Identify which cell holds the provided text, then report its [x, y] central coordinate. 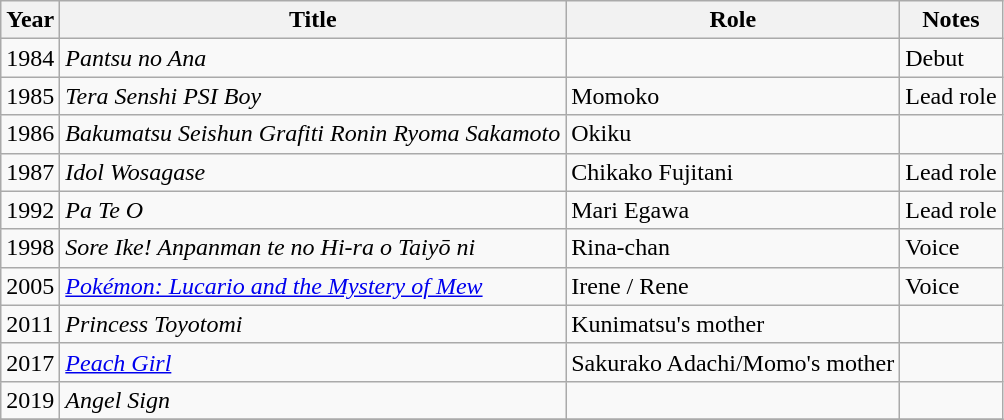
Pantsu no Ana [313, 58]
1987 [30, 172]
Momoko [733, 96]
Idol Wosagase [313, 172]
Chikako Fujitani [733, 172]
2011 [30, 324]
1984 [30, 58]
Debut [951, 58]
Mari Egawa [733, 210]
Role [733, 20]
Year [30, 20]
Princess Toyotomi [313, 324]
Peach Girl [313, 362]
Kunimatsu's mother [733, 324]
Angel Sign [313, 400]
Pokémon: Lucario and the Mystery of Mew [313, 286]
Tera Senshi PSI Boy [313, 96]
Title [313, 20]
Pa Te O [313, 210]
Bakumatsu Seishun Grafiti Ronin Ryoma Sakamoto [313, 134]
2017 [30, 362]
Notes [951, 20]
Sore Ike! Anpanman te no Hi-ra o Taiyō ni [313, 248]
2019 [30, 400]
1985 [30, 96]
Okiku [733, 134]
1992 [30, 210]
1986 [30, 134]
1998 [30, 248]
Irene / Rene [733, 286]
2005 [30, 286]
Rina-chan [733, 248]
Sakurako Adachi/Momo's mother [733, 362]
